Provide the (x, y) coordinate of the cell's center where the given text is located.  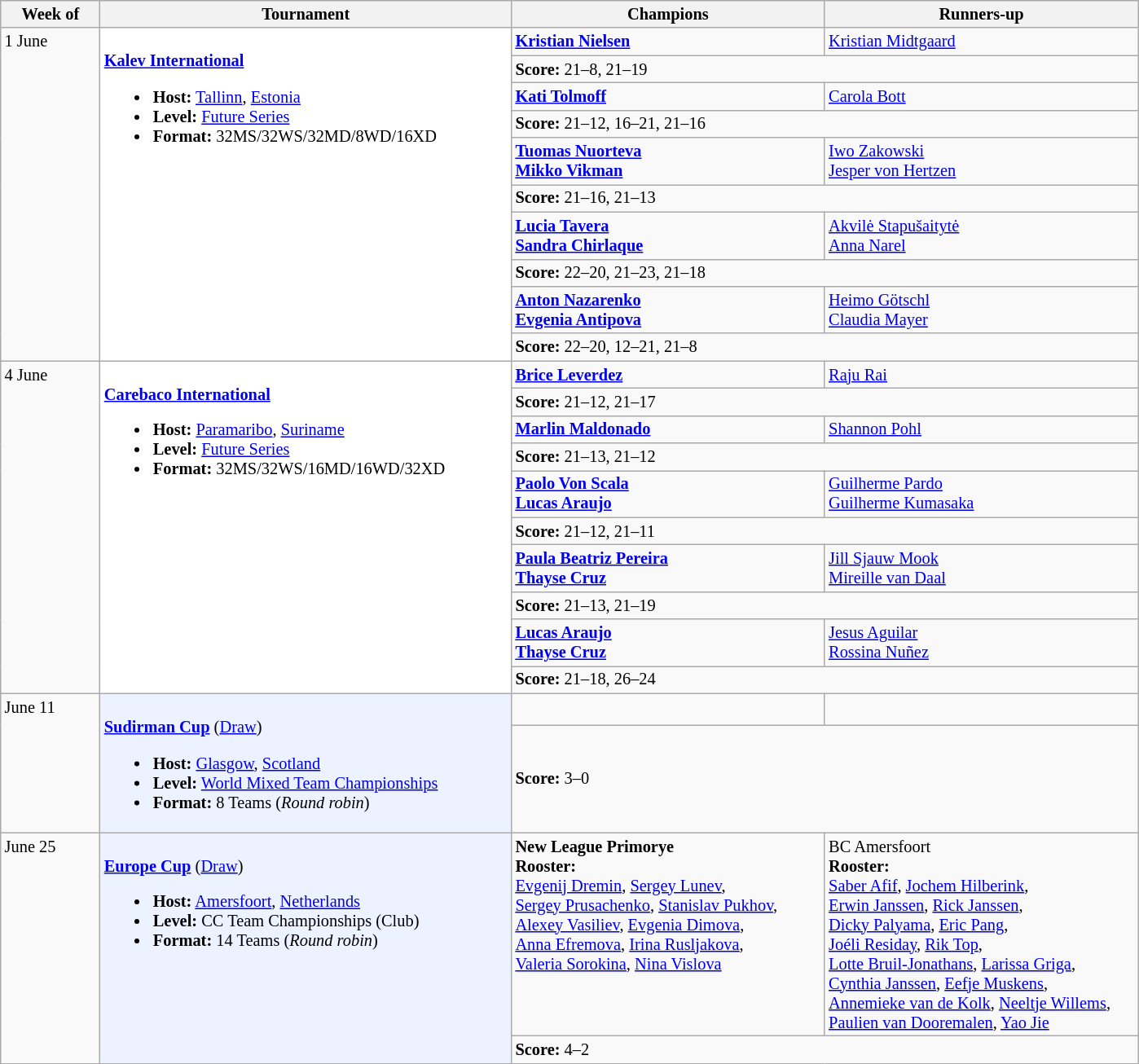
Week of (51, 14)
Carebaco InternationalHost: Paramaribo, SurinameLevel: Future SeriesFormat: 32MS/32WS/16MD/16WD/32XD (306, 528)
June 11 (51, 763)
Marlin Maldonado (668, 429)
Kati Tolmoff (668, 96)
Akvilė Stapušaitytė Anna Narel (981, 235)
Runners-up (981, 14)
Score: 21–12, 21–17 (825, 402)
Score: 22–20, 12–21, 21–8 (825, 347)
1 June (51, 194)
Shannon Pohl (981, 429)
Heimo Götschl Claudia Mayer (981, 310)
Kristian Nielsen (668, 42)
Score: 21–12, 21–11 (825, 531)
June 25 (51, 948)
Kristian Midtgaard (981, 42)
Lucas Araujo Thayse Cruz (668, 643)
Score: 22–20, 21–23, 21–18 (825, 273)
Score: 21–8, 21–19 (825, 69)
Score: 21–12, 16–21, 21–16 (825, 124)
Sudirman Cup (Draw)Host: Glasgow, ScotlandLevel: World Mixed Team ChampionshipsFormat: 8 Teams (Round robin) (306, 763)
Score: 21–18, 26–24 (825, 679)
Score: 21–13, 21–19 (825, 605)
Champions (668, 14)
Raju Rai (981, 375)
Score: 4–2 (825, 1049)
Iwo Zakowski Jesper von Hertzen (981, 161)
4 June (51, 528)
Paolo Von Scala Lucas Araujo (668, 494)
Score: 21–13, 21–12 (825, 457)
Tuomas Nuorteva Mikko Vikman (668, 161)
Lucia Tavera Sandra Chirlaque (668, 235)
Europe Cup (Draw)Host: Amersfoort, NetherlandsLevel: CC Team Championships (Club)Format: 14 Teams (Round robin) (306, 948)
Jill Sjauw Mook Mireille van Daal (981, 568)
Jesus Aguilar Rossina Nuñez (981, 643)
Brice Leverdez (668, 375)
Tournament (306, 14)
Paula Beatriz Pereira Thayse Cruz (668, 568)
Anton Nazarenko Evgenia Antipova (668, 310)
Guilherme Pardo Guilherme Kumasaka (981, 494)
Score: 21–16, 21–13 (825, 198)
Kalev InternationalHost: Tallinn, EstoniaLevel: Future SeriesFormat: 32MS/32WS/32MD/8WD/16XD (306, 194)
Score: 3–0 (825, 778)
Carola Bott (981, 96)
